Capture the cell that displays the provided text and extract its [X, Y] central coordinate. 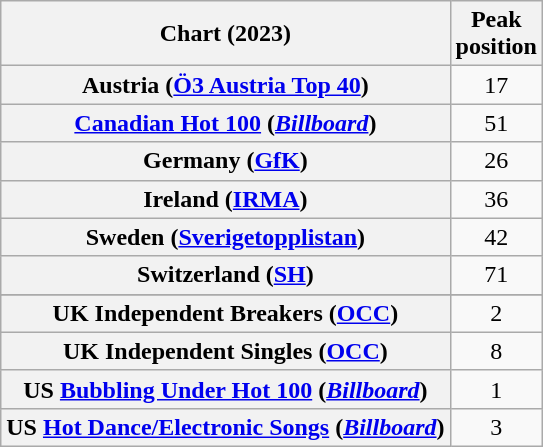
UK Independent Breakers (OCC) [226, 313]
Austria (Ö3 Austria Top 40) [226, 85]
Switzerland (SH) [226, 275]
UK Independent Singles (OCC) [226, 351]
8 [496, 351]
Peakposition [496, 34]
3 [496, 427]
36 [496, 199]
42 [496, 237]
1 [496, 389]
US Bubbling Under Hot 100 (Billboard) [226, 389]
US Hot Dance/Electronic Songs (Billboard) [226, 427]
Germany (GfK) [226, 161]
Sweden (Sverigetopplistan) [226, 237]
71 [496, 275]
Canadian Hot 100 (Billboard) [226, 123]
51 [496, 123]
26 [496, 161]
2 [496, 313]
Ireland (IRMA) [226, 199]
Chart (2023) [226, 34]
17 [496, 85]
